Output the (X, Y) coordinate of the center of the cell containing the given text.  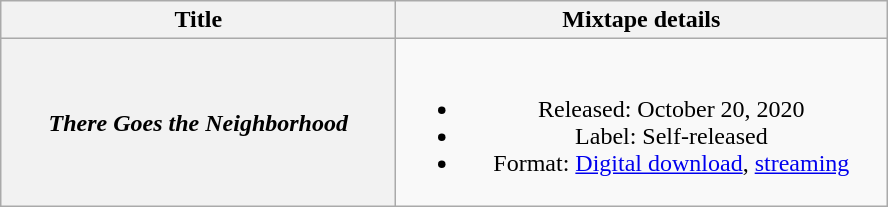
Mixtape details (642, 20)
Title (198, 20)
There Goes the Neighborhood (198, 122)
Released: October 20, 2020Label: Self-releasedFormat: Digital download, streaming (642, 122)
